Capture the cell that displays the provided text and extract its [X, Y] central coordinate. 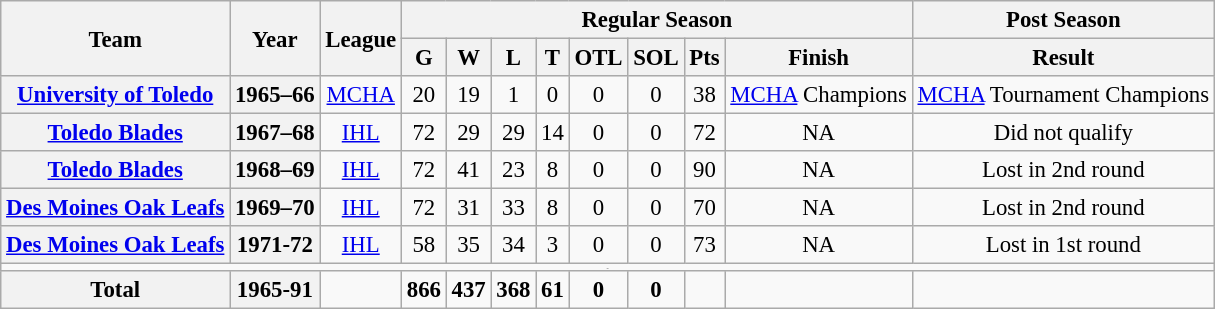
Lost in 1st round [1063, 245]
1967–68 [275, 133]
Regular Season [656, 20]
W [468, 58]
31 [468, 208]
866 [424, 290]
Post Season [1063, 20]
90 [704, 170]
368 [514, 290]
1971-72 [275, 245]
G [424, 58]
41 [468, 170]
OTL [598, 58]
MCHA Champions [818, 95]
73 [704, 245]
1965–66 [275, 95]
14 [552, 133]
University of Toledo [116, 95]
437 [468, 290]
Did not qualify [1063, 133]
8.5 [608, 268]
61 [552, 290]
1968–69 [275, 170]
38 [704, 95]
MCHA Tournament Champions [1063, 95]
League [360, 38]
Team [116, 38]
Year [275, 38]
Finish [818, 58]
1 [514, 95]
35 [468, 245]
23 [514, 170]
3 [552, 245]
33 [514, 208]
70 [704, 208]
SOL [656, 58]
34 [514, 245]
Total [116, 290]
Pts [704, 58]
MCHA [360, 95]
T [552, 58]
19 [468, 95]
1969–70 [275, 208]
L [514, 58]
20 [424, 95]
1965-91 [275, 290]
Result [1063, 58]
58 [424, 245]
